Return (x, y) of the center of cell containing provided text 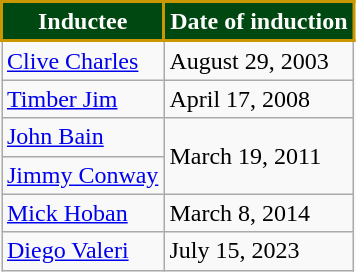
Clive Charles (83, 60)
March 8, 2014 (259, 213)
Mick Hoban (83, 213)
March 19, 2011 (259, 156)
Inductee (83, 22)
Diego Valeri (83, 251)
August 29, 2003 (259, 60)
Date of induction (259, 22)
Timber Jim (83, 99)
John Bain (83, 137)
July 15, 2023 (259, 251)
Jimmy Conway (83, 175)
April 17, 2008 (259, 99)
